From the cell containing the given text, extract its center point as [X, Y] coordinate. 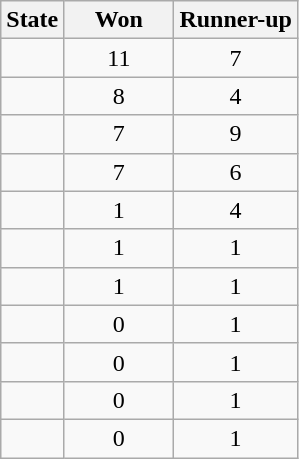
6 [236, 172]
Runner-up [236, 20]
State [32, 20]
9 [236, 134]
8 [119, 96]
11 [119, 58]
Won [119, 20]
